Extract the (X, Y) coordinate from the center of the cell holding the provided text.  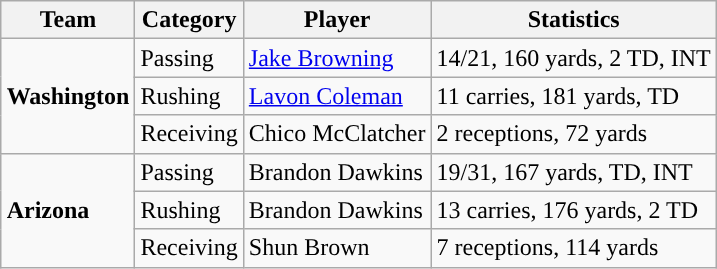
14/21, 160 yards, 2 TD, INT (574, 58)
Chico McClatcher (337, 134)
Team (68, 20)
Lavon Coleman (337, 96)
Washington (68, 96)
Shun Brown (337, 248)
Jake Browning (337, 58)
Player (337, 20)
13 carries, 176 yards, 2 TD (574, 210)
Statistics (574, 20)
19/31, 167 yards, TD, INT (574, 172)
2 receptions, 72 yards (574, 134)
7 receptions, 114 yards (574, 248)
Category (189, 20)
11 carries, 181 yards, TD (574, 96)
Arizona (68, 210)
